Locate the cell with the specified text and output its (x, y) center coordinate. 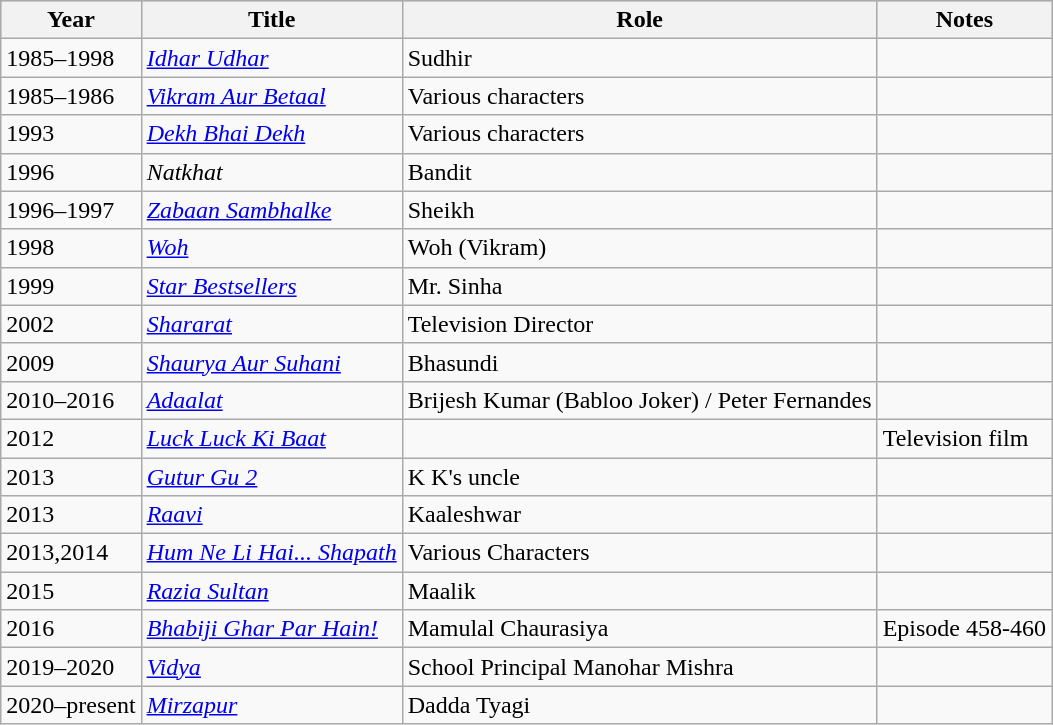
Maalik (640, 591)
2012 (71, 438)
Vidya (272, 667)
Hum Ne Li Hai... Shapath (272, 553)
Razia Sultan (272, 591)
2016 (71, 629)
Kaaleshwar (640, 515)
Adaalat (272, 400)
1996 (71, 172)
Shararat (272, 324)
Bhasundi (640, 362)
School Principal Manohar Mishra (640, 667)
Brijesh Kumar (Babloo Joker) / Peter Fernandes (640, 400)
K K's uncle (640, 477)
1998 (71, 248)
2020–present (71, 705)
Star Bestsellers (272, 286)
Mr. Sinha (640, 286)
Title (272, 20)
Episode 458-460 (964, 629)
2009 (71, 362)
Role (640, 20)
Mirzapur (272, 705)
Television film (964, 438)
1999 (71, 286)
Various Characters (640, 553)
Woh (272, 248)
2013,2014 (71, 553)
Gutur Gu 2 (272, 477)
Luck Luck Ki Baat (272, 438)
2015 (71, 591)
1985–1986 (71, 96)
Sheikh (640, 210)
Zabaan Sambhalke (272, 210)
Idhar Udhar (272, 58)
Television Director (640, 324)
Dekh Bhai Dekh (272, 134)
2002 (71, 324)
Shaurya Aur Suhani (272, 362)
1993 (71, 134)
Sudhir (640, 58)
Notes (964, 20)
Bhabiji Ghar Par Hain! (272, 629)
Natkhat (272, 172)
1996–1997 (71, 210)
Dadda Tyagi (640, 705)
Raavi (272, 515)
1985–1998 (71, 58)
Bandit (640, 172)
Woh (Vikram) (640, 248)
Year (71, 20)
Mamulal Chaurasiya (640, 629)
2019–2020 (71, 667)
Vikram Aur Betaal (272, 96)
2010–2016 (71, 400)
